Extract the (X, Y) coordinate from the center of the cell holding the provided text.  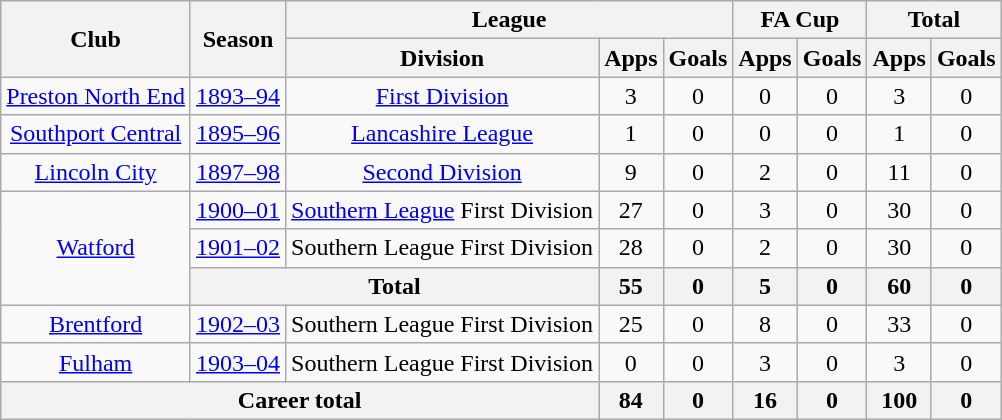
5 (765, 286)
100 (899, 400)
1895–96 (238, 134)
Club (96, 39)
33 (899, 324)
84 (631, 400)
1900–01 (238, 210)
27 (631, 210)
Preston North End (96, 96)
1902–03 (238, 324)
1901–02 (238, 248)
Southport Central (96, 134)
Fulham (96, 362)
First Division (442, 96)
1893–94 (238, 96)
28 (631, 248)
FA Cup (800, 20)
55 (631, 286)
8 (765, 324)
Career total (300, 400)
Lincoln City (96, 172)
Watford (96, 248)
Brentford (96, 324)
Season (238, 39)
League (510, 20)
1897–98 (238, 172)
9 (631, 172)
Division (442, 58)
11 (899, 172)
60 (899, 286)
Second Division (442, 172)
16 (765, 400)
25 (631, 324)
1903–04 (238, 362)
Lancashire League (442, 134)
